Provide the [X, Y] coordinate of the cell's center where the given text is located.  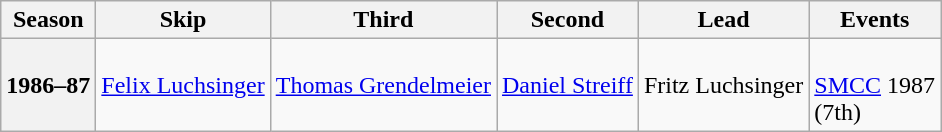
SMCC 1987 (7th) [875, 85]
Daniel Streiff [567, 85]
Second [567, 20]
Skip [183, 20]
Lead [723, 20]
Events [875, 20]
Thomas Grendelmeier [383, 85]
Third [383, 20]
1986–87 [48, 85]
Season [48, 20]
Fritz Luchsinger [723, 85]
Felix Luchsinger [183, 85]
